Output the (x, y) coordinate of the center of the cell containing the given text.  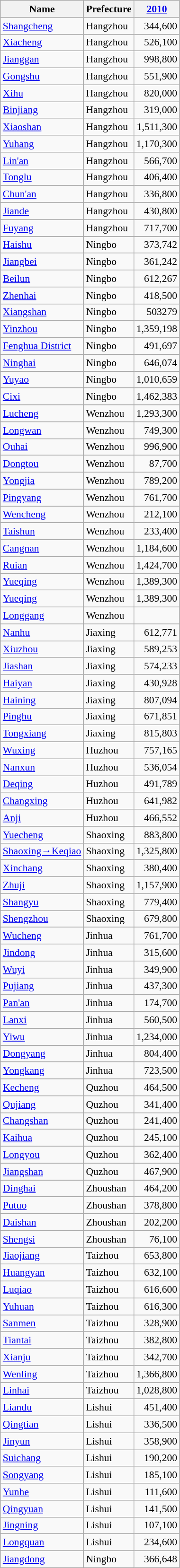
344,600 (157, 26)
Yuecheng (42, 835)
998,800 (157, 60)
1,325,800 (157, 851)
1,462,383 (157, 397)
233,400 (157, 532)
Tonglu (42, 177)
Shaoxing→Keqiao (42, 851)
315,600 (157, 953)
Jiande (42, 211)
Putuo (42, 1206)
Pinghu (42, 717)
Haiyan (42, 683)
Zhenhai (42, 296)
Chun'an (42, 194)
503279 (157, 312)
234,600 (157, 1542)
1,366,800 (157, 1374)
Suichang (42, 1458)
341,400 (157, 1104)
820,000 (157, 93)
Xianju (42, 1357)
Longyou (42, 1155)
418,500 (157, 296)
Gongshu (42, 77)
679,800 (157, 919)
Pan'an (42, 1003)
1,170,300 (157, 144)
Changxing (42, 801)
883,800 (157, 835)
Anji (42, 818)
Luqiao (42, 1290)
717,700 (157, 228)
Ouhai (42, 447)
491,697 (157, 346)
Songyang (42, 1475)
319,000 (157, 110)
373,742 (157, 245)
Qingtian (42, 1425)
749,300 (157, 430)
Longwan (42, 430)
Tongxiang (42, 734)
451,400 (157, 1408)
464,200 (157, 1189)
76,100 (157, 1239)
589,253 (157, 649)
Haishu (42, 245)
779,400 (157, 902)
Cixi (42, 397)
Ruian (42, 565)
366,648 (157, 1559)
Haining (42, 700)
815,803 (157, 734)
Wencheng (42, 515)
245,100 (157, 1138)
Jingning (42, 1525)
536,054 (157, 767)
807,094 (157, 700)
Daishan (42, 1222)
Xiangshan (42, 312)
Linhai (42, 1391)
Wucheng (42, 936)
616,600 (157, 1290)
Beilun (42, 279)
87,700 (157, 464)
646,074 (157, 363)
Shangyu (42, 902)
430,928 (157, 683)
1,028,800 (157, 1391)
241,400 (157, 1121)
437,300 (157, 986)
Yuyao (42, 380)
362,400 (157, 1155)
1,511,300 (157, 127)
789,200 (157, 481)
406,400 (157, 177)
1,184,600 (157, 548)
174,700 (157, 1003)
Yinzhou (42, 329)
430,800 (157, 211)
996,900 (157, 447)
1,157,900 (157, 885)
Shengzhou (42, 919)
342,700 (157, 1357)
Lanxi (42, 1020)
653,800 (157, 1256)
Jiangbei (42, 262)
Fuyang (42, 228)
Jiangdong (42, 1559)
Wenling (42, 1374)
2010 (157, 9)
Yuhang (42, 144)
551,900 (157, 77)
349,900 (157, 970)
185,100 (157, 1475)
358,900 (157, 1441)
Shengsi (42, 1239)
Jiashan (42, 666)
Kaihua (42, 1138)
1,293,300 (157, 413)
141,500 (157, 1509)
466,552 (157, 818)
378,800 (157, 1206)
632,100 (157, 1273)
1,010,659 (157, 380)
Longgang (42, 616)
723,500 (157, 1071)
107,100 (157, 1525)
Pingyang (42, 498)
Yongkang (42, 1071)
212,100 (157, 515)
Liandu (42, 1408)
Ninghai (42, 363)
Zhuji (42, 885)
1,424,700 (157, 565)
Changshan (42, 1121)
Fenghua District (42, 346)
361,242 (157, 262)
526,100 (157, 43)
190,200 (157, 1458)
Jindong (42, 953)
Jinyun (42, 1441)
Wuyi (42, 970)
Wuxing (42, 751)
Name (42, 9)
566,700 (157, 161)
Jianggan (42, 60)
202,200 (157, 1222)
616,300 (157, 1306)
Nanhu (42, 632)
612,771 (157, 632)
Xiaoshan (42, 127)
Jiaojiang (42, 1256)
111,600 (157, 1492)
Deqing (42, 784)
1,359,198 (157, 329)
Dinghai (42, 1189)
757,165 (157, 751)
641,982 (157, 801)
560,500 (157, 1020)
Yunhe (42, 1492)
Binjiang (42, 110)
328,900 (157, 1323)
671,851 (157, 717)
336,800 (157, 194)
Xiuzhou (42, 649)
Dongtou (42, 464)
Taishun (42, 532)
Lucheng (42, 413)
464,500 (157, 1087)
382,800 (157, 1340)
380,400 (157, 868)
Xihu (42, 93)
Yuhuan (42, 1306)
Longquan (42, 1542)
1,234,000 (157, 1037)
Sanmen (42, 1323)
Xinchang (42, 868)
Nanxun (42, 767)
Yongjia (42, 481)
Kecheng (42, 1087)
804,400 (157, 1054)
Pujiang (42, 986)
Yiwu (42, 1037)
612,267 (157, 279)
574,233 (157, 666)
Shangcheng (42, 26)
Qujiang (42, 1104)
Jiangshan (42, 1172)
Qingyuan (42, 1509)
Xiacheng (42, 43)
336,500 (157, 1425)
Huangyan (42, 1273)
Dongyang (42, 1054)
Prefecture (108, 9)
Cangnan (42, 548)
467,900 (157, 1172)
491,789 (157, 784)
Lin'an (42, 161)
Tiantai (42, 1340)
